Scan for the cell matching the given text and deliver its [x, y] coordinate at center. 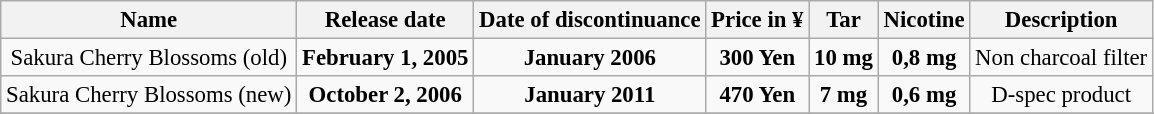
January 2006 [590, 58]
D-spec product [1062, 95]
Date of discontinuance [590, 20]
Tar [844, 20]
Name [149, 20]
Price in ¥ [758, 20]
Description [1062, 20]
Non charcoal filter [1062, 58]
February 1, 2005 [386, 58]
0,6 mg [924, 95]
7 mg [844, 95]
Sakura Cherry Blossoms (new) [149, 95]
January 2011 [590, 95]
Release date [386, 20]
300 Yen [758, 58]
Nicotine [924, 20]
470 Yen [758, 95]
0,8 mg [924, 58]
Sakura Cherry Blossoms (old) [149, 58]
October 2, 2006 [386, 95]
10 mg [844, 58]
